Output the [x, y] coordinate of the center of the cell containing the given text.  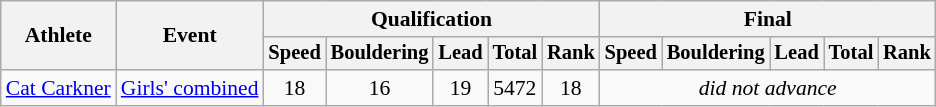
Cat Carkner [58, 88]
Final [768, 19]
5472 [516, 88]
Qualification [432, 19]
Girls' combined [190, 88]
16 [380, 88]
did not advance [768, 88]
19 [460, 88]
Athlete [58, 36]
Event [190, 36]
